Search for the cell housing the specified text and yield its [X, Y] center coordinate. 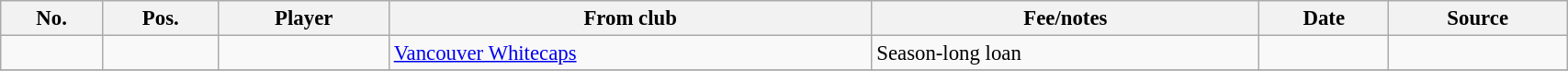
Player [303, 18]
Season-long loan [1066, 53]
Fee/notes [1066, 18]
Vancouver Whitecaps [630, 53]
Pos. [160, 18]
No. [51, 18]
Date [1325, 18]
From club [630, 18]
Source [1478, 18]
